Capture the cell that displays the provided text and extract its [x, y] central coordinate. 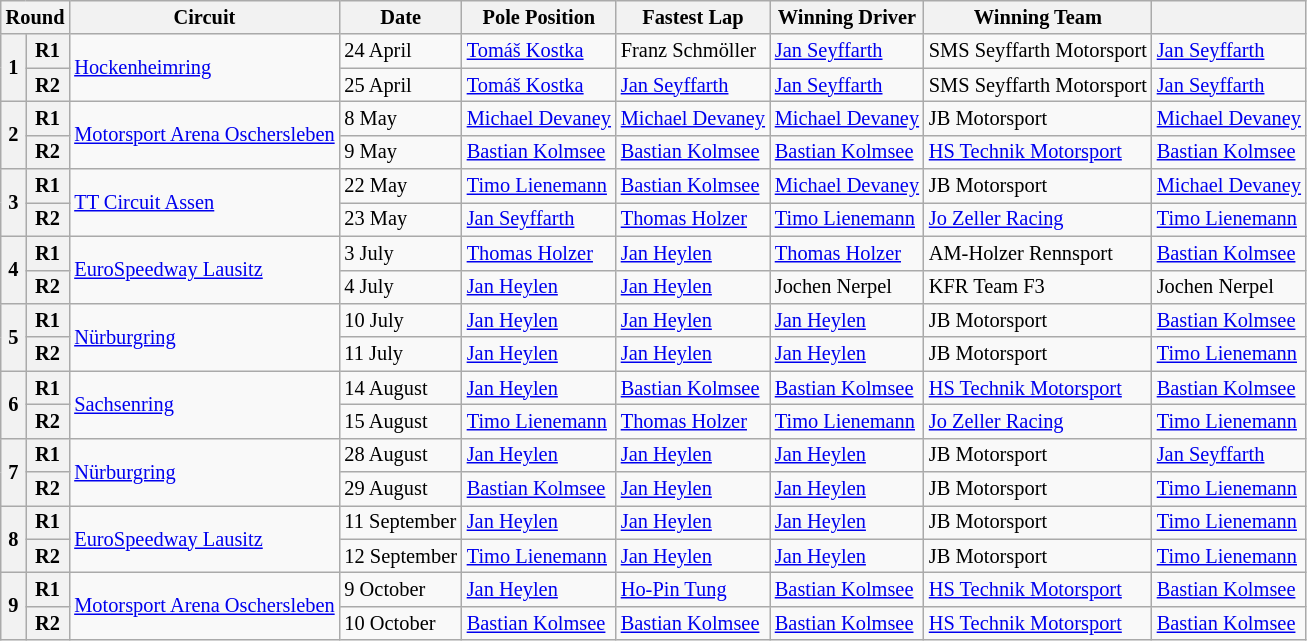
4 [14, 270]
8 May [400, 118]
Hockenheimring [204, 68]
29 August [400, 489]
Franz Schmöller [693, 51]
28 August [400, 455]
5 [14, 336]
KFR Team F3 [1038, 287]
3 [14, 202]
7 [14, 472]
10 October [400, 623]
Fastest Lap [693, 17]
Winning Team [1038, 17]
8 [14, 538]
Date [400, 17]
10 July [400, 320]
9 May [400, 152]
TT Circuit Assen [204, 202]
2 [14, 134]
AM-Holzer Rennsport [1038, 253]
Round [36, 17]
15 August [400, 421]
12 September [400, 556]
Winning Driver [847, 17]
24 April [400, 51]
6 [14, 404]
11 September [400, 522]
4 July [400, 287]
Sachsenring [204, 404]
11 July [400, 354]
Circuit [204, 17]
9 October [400, 589]
25 April [400, 85]
14 August [400, 388]
3 July [400, 253]
23 May [400, 219]
1 [14, 68]
22 May [400, 186]
Pole Position [539, 17]
9 [14, 606]
Ho-Pin Tung [693, 589]
